Identify which cell holds the provided text, then report its (x, y) central coordinate. 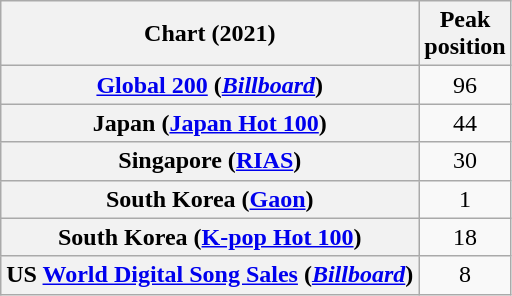
US World Digital Song Sales (Billboard) (210, 275)
Singapore (RIAS) (210, 161)
30 (465, 161)
18 (465, 237)
1 (465, 199)
South Korea (K-pop Hot 100) (210, 237)
Peakposition (465, 34)
South Korea (Gaon) (210, 199)
Chart (2021) (210, 34)
96 (465, 85)
8 (465, 275)
44 (465, 123)
Japan (Japan Hot 100) (210, 123)
Global 200 (Billboard) (210, 85)
